For the text-containing cell, return its midpoint in [X, Y] coordinate format. 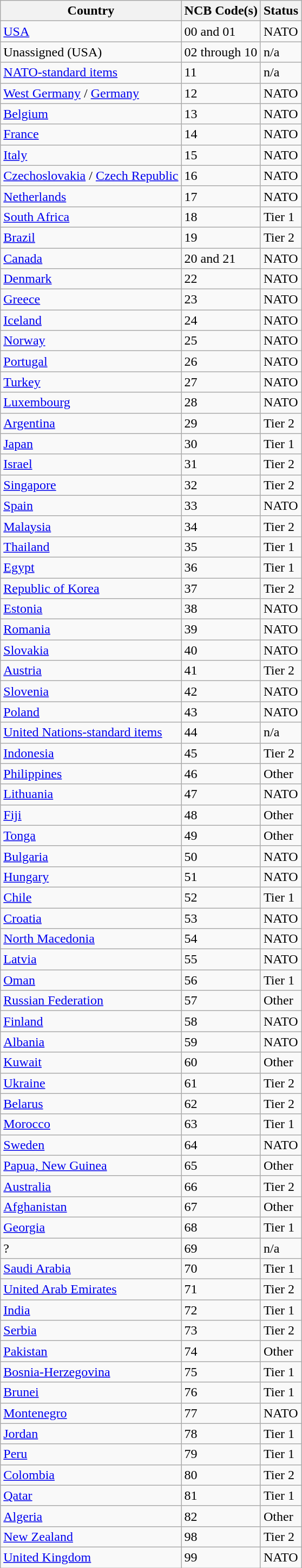
Republic of Korea [91, 588]
Algeria [91, 1516]
69 [221, 1248]
Montenegro [91, 1413]
75 [221, 1372]
36 [221, 567]
35 [221, 547]
78 [221, 1434]
12 [221, 93]
Lithuania [91, 794]
11 [221, 73]
25 [221, 341]
? [91, 1248]
34 [221, 526]
Belgium [91, 114]
Romania [91, 630]
Finland [91, 1021]
Slovakia [91, 650]
Indonesia [91, 753]
73 [221, 1331]
51 [221, 877]
Netherlands [91, 196]
Brunei [91, 1392]
72 [221, 1310]
Fiji [91, 815]
Thailand [91, 547]
Croatia [91, 918]
99 [221, 1557]
Status [280, 11]
Bulgaria [91, 856]
79 [221, 1454]
Serbia [91, 1331]
Philippines [91, 774]
Israel [91, 464]
68 [221, 1227]
22 [221, 279]
39 [221, 630]
54 [221, 939]
82 [221, 1516]
64 [221, 1145]
33 [221, 506]
63 [221, 1124]
32 [221, 485]
80 [221, 1475]
Country [91, 11]
Colombia [91, 1475]
India [91, 1310]
55 [221, 960]
Latvia [91, 960]
26 [221, 361]
41 [221, 671]
53 [221, 918]
Brazil [91, 237]
NCB Code(s) [221, 11]
48 [221, 815]
56 [221, 980]
61 [221, 1083]
28 [221, 403]
98 [221, 1537]
Poland [91, 712]
60 [221, 1062]
Turkey [91, 382]
New Zealand [91, 1537]
65 [221, 1165]
77 [221, 1413]
USA [91, 31]
58 [221, 1021]
15 [221, 155]
44 [221, 733]
00 and 01 [221, 31]
Saudi Arabia [91, 1269]
Singapore [91, 485]
Georgia [91, 1227]
Pakistan [91, 1351]
Sweden [91, 1145]
United Arab Emirates [91, 1290]
17 [221, 196]
Estonia [91, 609]
20 and 21 [221, 258]
Greece [91, 300]
24 [221, 320]
66 [221, 1186]
14 [221, 134]
42 [221, 691]
43 [221, 712]
Czechoslovakia / Czech Republic [91, 176]
Unassigned (USA) [91, 52]
Hungary [91, 877]
70 [221, 1269]
South Africa [91, 217]
Ukraine [91, 1083]
47 [221, 794]
49 [221, 835]
45 [221, 753]
Russian Federation [91, 1001]
71 [221, 1290]
Morocco [91, 1124]
Belarus [91, 1104]
Tonga [91, 835]
37 [221, 588]
57 [221, 1001]
31 [221, 464]
Papua, New Guinea [91, 1165]
Egypt [91, 567]
Chile [91, 897]
United Nations-standard items [91, 733]
67 [221, 1207]
50 [221, 856]
United Kingdom [91, 1557]
29 [221, 423]
NATO-standard items [91, 73]
62 [221, 1104]
16 [221, 176]
Spain [91, 506]
02 through 10 [221, 52]
74 [221, 1351]
Albania [91, 1042]
Japan [91, 444]
Iceland [91, 320]
81 [221, 1495]
13 [221, 114]
Bosnia-Herzegovina [91, 1372]
West Germany / Germany [91, 93]
27 [221, 382]
Australia [91, 1186]
52 [221, 897]
38 [221, 609]
Austria [91, 671]
59 [221, 1042]
46 [221, 774]
Luxembourg [91, 403]
Italy [91, 155]
30 [221, 444]
23 [221, 300]
Afghanistan [91, 1207]
19 [221, 237]
Peru [91, 1454]
Malaysia [91, 526]
76 [221, 1392]
18 [221, 217]
Norway [91, 341]
Slovenia [91, 691]
North Macedonia [91, 939]
Canada [91, 258]
Kuwait [91, 1062]
40 [221, 650]
Qatar [91, 1495]
Denmark [91, 279]
France [91, 134]
Portugal [91, 361]
Argentina [91, 423]
Jordan [91, 1434]
Oman [91, 980]
